Output the [x, y] coordinate of the center of the cell containing the given text.  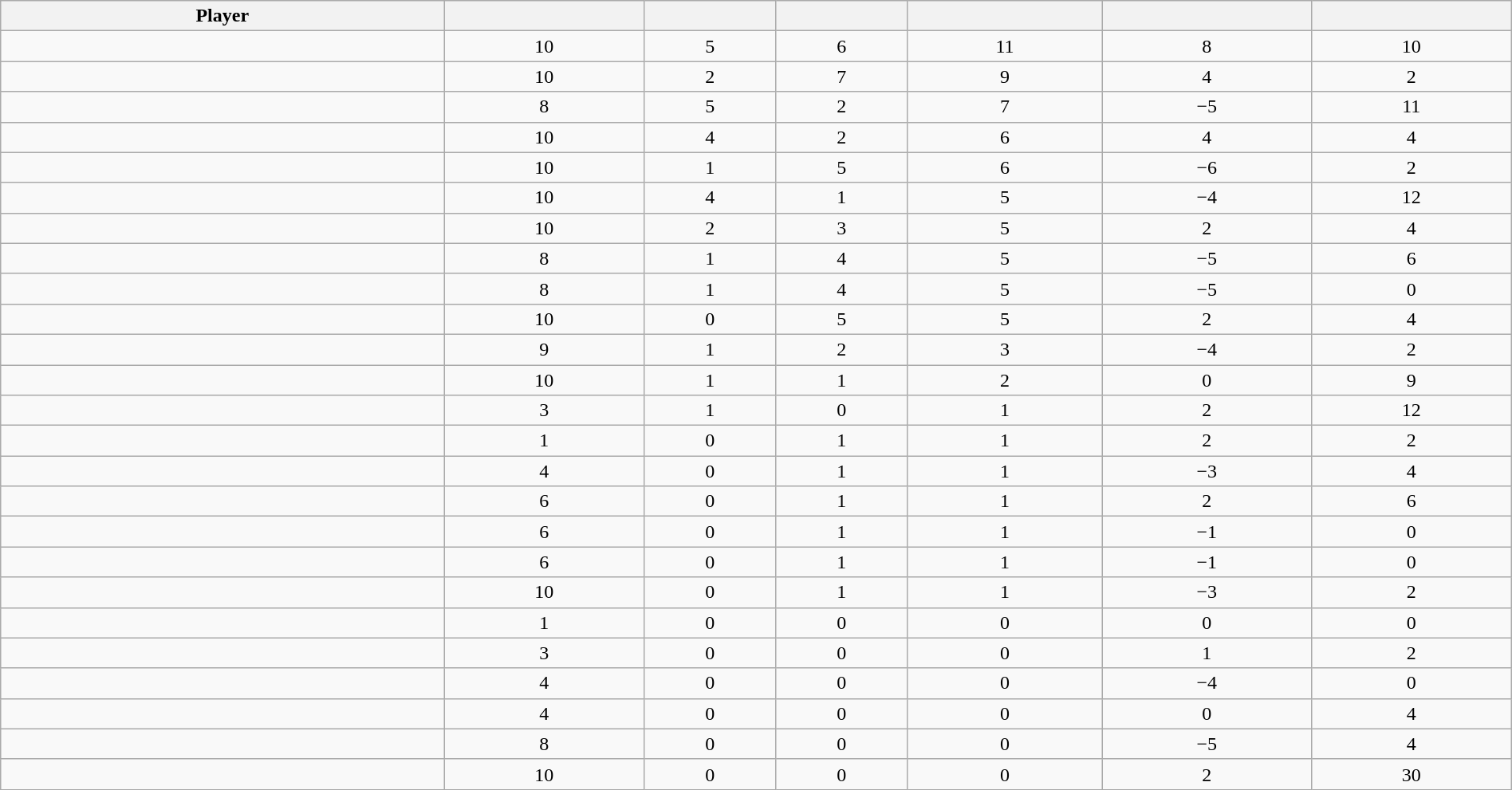
30 [1412, 774]
Player [222, 16]
−6 [1207, 167]
